Capture the cell that displays the provided text and extract its [x, y] central coordinate. 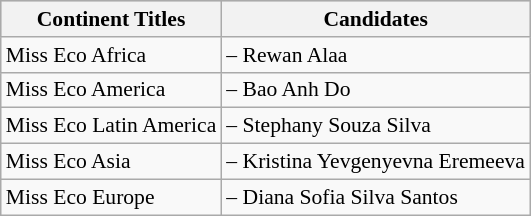
Miss Eco Latin America [112, 126]
Miss Eco Asia [112, 162]
– Rewan Alaa [376, 55]
– Kristina Yevgenyevna Eremeeva [376, 162]
Miss Eco Africa [112, 55]
– Diana Sofia Silva Santos [376, 197]
Miss Eco America [112, 90]
Candidates [376, 19]
– Bao Anh Do [376, 90]
Continent Titles [112, 19]
Miss Eco Europe [112, 197]
– Stephany Souza Silva [376, 126]
